Capture the cell that displays the provided text and extract its (x, y) central coordinate. 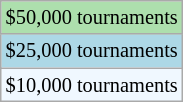
$25,000 tournaments (92, 51)
$10,000 tournaments (92, 85)
$50,000 tournaments (92, 17)
